Output the [x, y] coordinate of the center of the cell containing the given text.  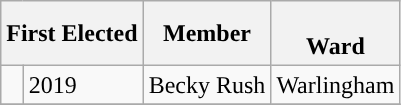
First Elected [72, 34]
Ward [336, 34]
2019 [83, 85]
Member [207, 34]
Warlingham [336, 85]
Becky Rush [207, 85]
